Return [x, y] of the center of cell containing provided text 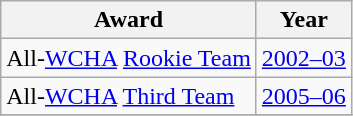
2005–06 [304, 96]
All-WCHA Rookie Team [129, 58]
All-WCHA Third Team [129, 96]
Year [304, 20]
Award [129, 20]
2002–03 [304, 58]
